Provide the (x, y) coordinate of the cell's center where the given text is located.  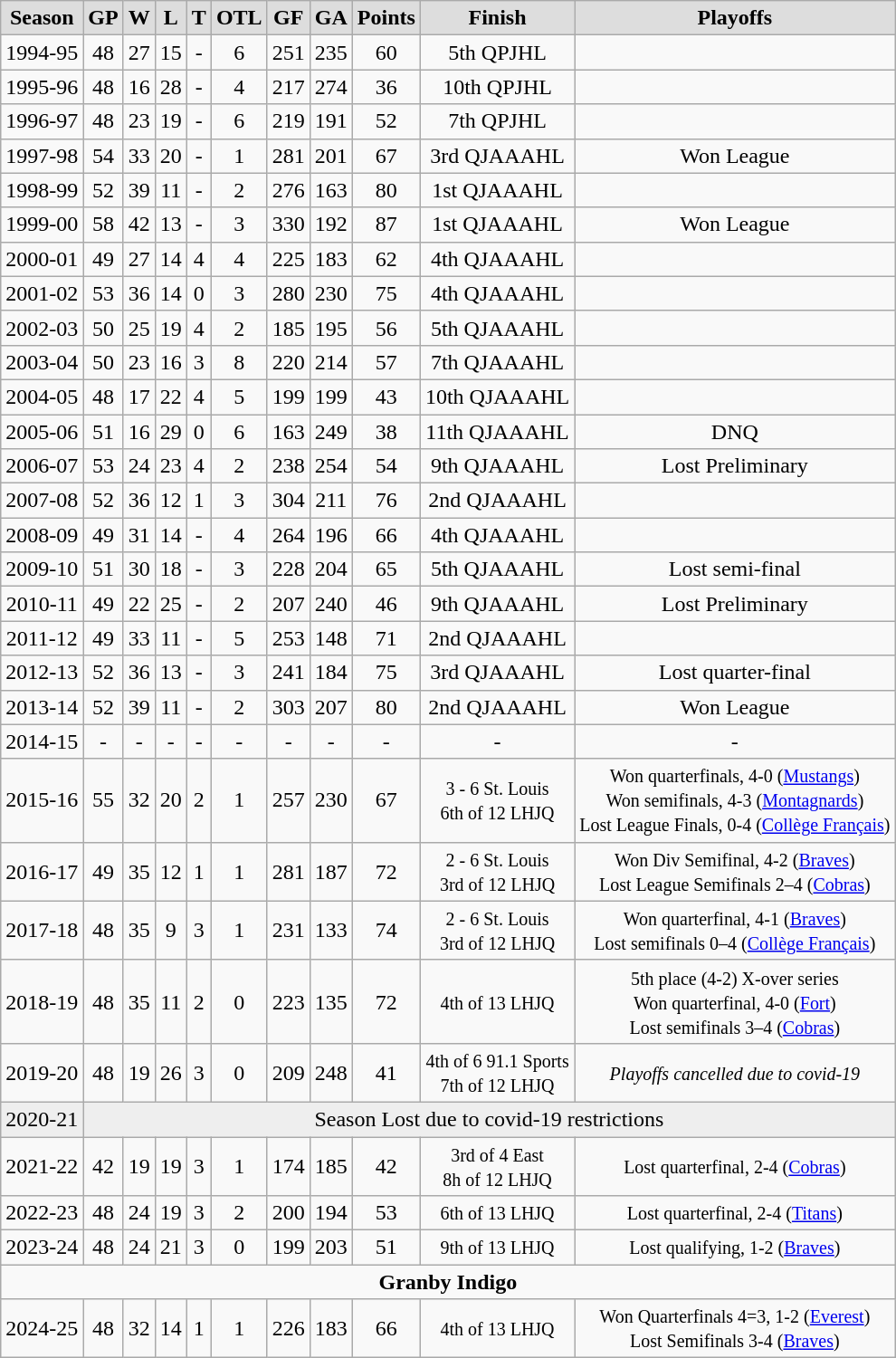
2023-24 (42, 1248)
4th of 6 91.1 Sports7th of 12 LHJQ (497, 1072)
219 (288, 121)
253 (288, 638)
9th of 13 LHJQ (497, 1248)
2001-02 (42, 293)
226 (288, 1329)
74 (386, 931)
2019-20 (42, 1072)
240 (331, 604)
195 (331, 328)
217 (288, 87)
Won quarterfinal, 4-1 (Braves)Lost semifinals 0–4 (Collège Français) (735, 931)
2000-01 (42, 259)
201 (331, 156)
2004-05 (42, 397)
8 (239, 362)
2010-11 (42, 604)
174 (288, 1166)
GF (288, 18)
2007-08 (42, 501)
Won Quarterfinals 4=3, 1-2 (Everest)Lost Semifinals 3-4 (Braves) (735, 1329)
304 (288, 501)
18 (170, 569)
Lost quarter-final (735, 673)
2002-03 (42, 328)
1995-96 (42, 87)
1999-00 (42, 225)
135 (331, 1001)
Playoffs cancelled due to covid-19 (735, 1072)
65 (386, 569)
231 (288, 931)
2009-10 (42, 569)
211 (331, 501)
194 (331, 1213)
58 (103, 225)
251 (288, 53)
38 (386, 432)
15 (170, 53)
1997-98 (42, 156)
T (199, 18)
Finish (497, 18)
2005-06 (42, 432)
2015-16 (42, 800)
41 (386, 1072)
GP (103, 18)
276 (288, 190)
21 (170, 1248)
238 (288, 466)
28 (170, 87)
Lost semi-final (735, 569)
62 (386, 259)
225 (288, 259)
OTL (239, 18)
257 (288, 800)
17 (139, 397)
2013-14 (42, 707)
Granby Indigo (448, 1282)
60 (386, 53)
11th QJAAAHL (497, 432)
209 (288, 1072)
10th QPJHL (497, 87)
7th QPJHL (497, 121)
2012-13 (42, 673)
Won quarterfinals, 4-0 (Mustangs)Won semifinals, 4-3 (Montagnards)Lost League Finals, 0-4 (Collège Français) (735, 800)
2003-04 (42, 362)
2018-19 (42, 1001)
Lost quarterfinal, 2-4 (Titans) (735, 1213)
2022-23 (42, 1213)
2024-25 (42, 1329)
DNQ (735, 432)
Lost qualifying, 1-2 (Braves) (735, 1248)
76 (386, 501)
L (170, 18)
Playoffs (735, 18)
2016-17 (42, 871)
7th QJAAAHL (497, 362)
Lost quarterfinal, 2-4 (Cobras) (735, 1166)
184 (331, 673)
2020-21 (42, 1119)
2021-22 (42, 1166)
31 (139, 535)
43 (386, 397)
5th QPJHL (497, 53)
303 (288, 707)
228 (288, 569)
330 (288, 225)
10th QJAAAHL (497, 397)
200 (288, 1213)
6th of 13 LHJQ (497, 1213)
220 (288, 362)
30 (139, 569)
1996-97 (42, 121)
235 (331, 53)
Points (386, 18)
3 - 6 St. Louis6th of 12 LHJQ (497, 800)
9 (170, 931)
3rd of 4 East8h of 12 LHJQ (497, 1166)
248 (331, 1072)
274 (331, 87)
2014-15 (42, 741)
1994-95 (42, 53)
280 (288, 293)
57 (386, 362)
264 (288, 535)
Season Lost due to covid-19 restrictions (489, 1119)
26 (170, 1072)
241 (288, 673)
204 (331, 569)
29 (170, 432)
2011-12 (42, 638)
2017-18 (42, 931)
223 (288, 1001)
56 (386, 328)
Season (42, 18)
196 (331, 535)
46 (386, 604)
187 (331, 871)
W (139, 18)
2006-07 (42, 466)
191 (331, 121)
148 (331, 638)
Won Div Semifinal, 4-2 (Braves)Lost League Semifinals 2–4 (Cobras) (735, 871)
55 (103, 800)
5th place (4-2) X-over seriesWon quarterfinal, 4-0 (Fort)Lost semifinals 3–4 (Cobras) (735, 1001)
254 (331, 466)
87 (386, 225)
1998-99 (42, 190)
GA (331, 18)
203 (331, 1248)
2008-09 (42, 535)
214 (331, 362)
71 (386, 638)
192 (331, 225)
133 (331, 931)
249 (331, 432)
